For the text-containing cell, return its midpoint in (X, Y) coordinate format. 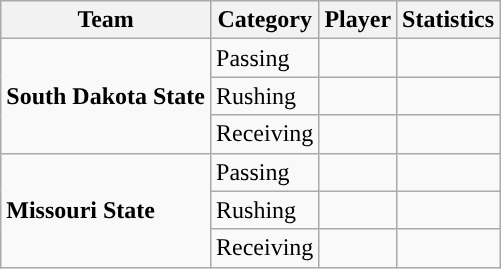
Missouri State (106, 210)
Statistics (448, 20)
South Dakota State (106, 96)
Player (358, 20)
Team (106, 20)
Category (265, 20)
